From the cell containing the given text, extract its center point as (X, Y) coordinate. 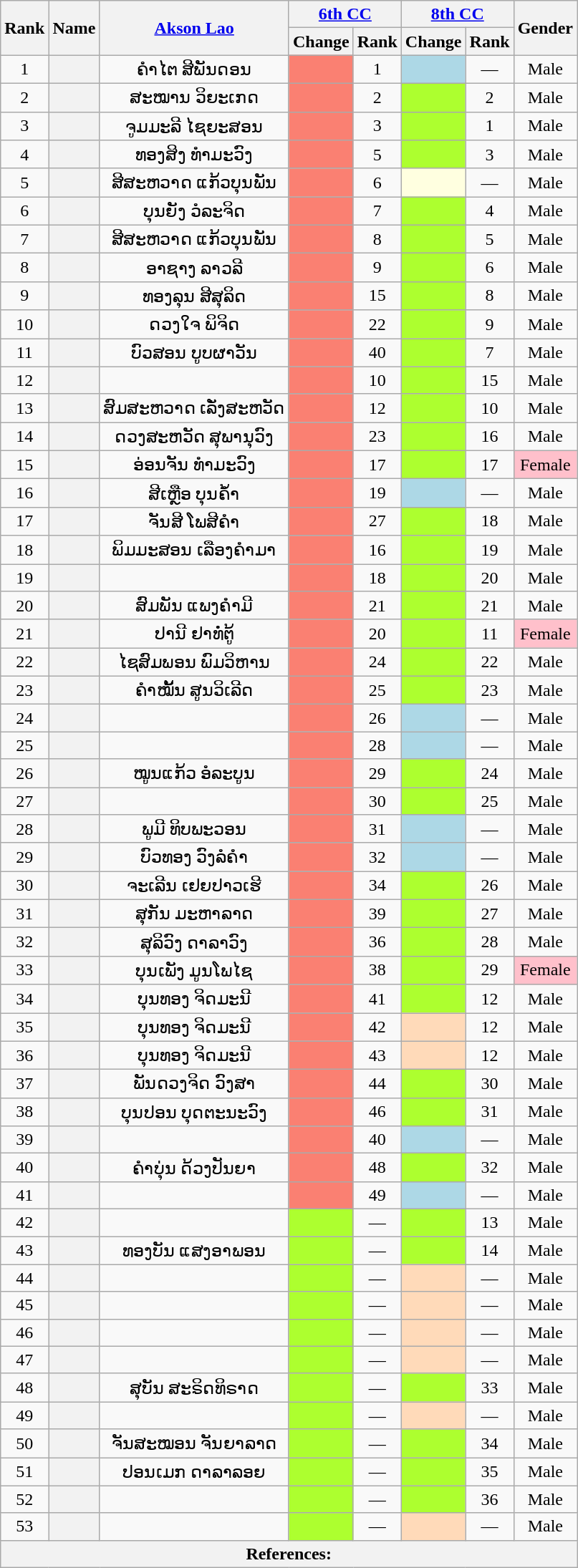
47 (24, 1360)
ສຸບັນ ສະຣິດທິຣາດ (195, 1388)
ໝູນແກ້ວ ອໍລະບູນ (195, 773)
ຄຳໄຕ ສີພັນດອນ (195, 69)
ຈັນສີ ໂພສີຄຳ (195, 521)
References: (289, 1554)
ຄຳບຸ່ນ ດ້ວງປັນຍາ (195, 1168)
ທອງສິງ ທຳມະວົງ (195, 155)
ທອງລຸນ ສີສຸລິດ (195, 296)
ອາຊາງ ລາວລີ (195, 268)
37 (24, 1084)
8th CC (457, 14)
53 (24, 1526)
ພິມມະສອນ ເລືອງຄຳມາ (195, 550)
ໄຊສົມພອນ ພົມວິຫານ (195, 662)
ສົມພັນ ແພງຄຳມີ (195, 606)
ບຸນຍັງ ວໍລະຈິດ (195, 211)
ພູມີ ທິບພະວອນ (195, 829)
ອ່ອນຈັນ ທຳມະວົງ (195, 465)
ພັນດວງຈິດ ວົງສາ (195, 1084)
ປານີ ຢາທໍ່ຕູ້ (195, 634)
ດວງສະຫວັດ ສຸພານຸວົງ (195, 437)
ບຸນເພັງ ມູນໂພໄຊ (195, 970)
Akson Lao (195, 28)
ສຸກັນ ມະຫາລາດ (195, 914)
ສີເຫຼືອ ບຸນຄ້ໍາ (195, 493)
Gender (545, 28)
ທອງບັນ ແສງອາພອນ (195, 1250)
Name (74, 28)
45 (24, 1305)
ບົວສອນ ບູບຜາວັນ (195, 352)
ຈູມມະລີ ໄຊຍະສອນ (195, 126)
ສະໝານ ວິຍະເກດ (195, 97)
ດວງໃຈ ພິຈິດ (195, 324)
ສົມສະຫວາດ ເລັ່ງສະຫວັດ (195, 408)
52 (24, 1499)
6th CC (345, 14)
ປອນເມກ ດາລາລອຍ (195, 1472)
ຄຳໝັ້ນ ສູນວິເລີດ (195, 690)
ຈັນສະໝອນ ຈັນຍາລາດ (195, 1443)
50 (24, 1443)
ບຸນປອນ ບຸດຕະນະວົງ (195, 1112)
ສຸລິວົງ ດາລາວົງ (195, 942)
ບົວທອງ ວົງລໍຄຳ (195, 857)
51 (24, 1472)
ຈະເລີນ ເຢຍປາວເຮີ (195, 886)
